Determine the (X, Y) coordinate at the center of the cell enclosing the given text.  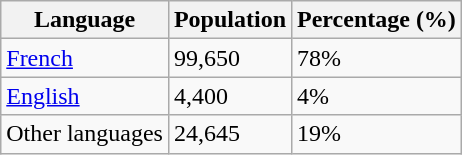
4,400 (230, 96)
4% (377, 96)
Language (85, 20)
Population (230, 20)
English (85, 96)
19% (377, 134)
Other languages (85, 134)
Percentage (%) (377, 20)
99,650 (230, 58)
24,645 (230, 134)
78% (377, 58)
French (85, 58)
